Capture the cell that displays the provided text and extract its [x, y] central coordinate. 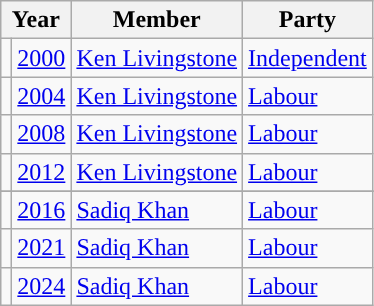
Independent [308, 58]
2008 [42, 134]
2012 [42, 172]
2021 [42, 248]
2024 [42, 286]
Party [308, 20]
2016 [42, 210]
Member [157, 20]
2004 [42, 96]
2000 [42, 58]
Year [36, 20]
